Scan for the cell matching the given text and deliver its (x, y) coordinate at center. 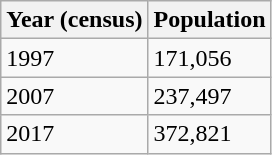
Population (210, 20)
171,056 (210, 58)
Year (census) (74, 20)
1997 (74, 58)
372,821 (210, 134)
237,497 (210, 96)
2017 (74, 134)
2007 (74, 96)
